Extract the [X, Y] coordinate from the center of the cell holding the provided text.  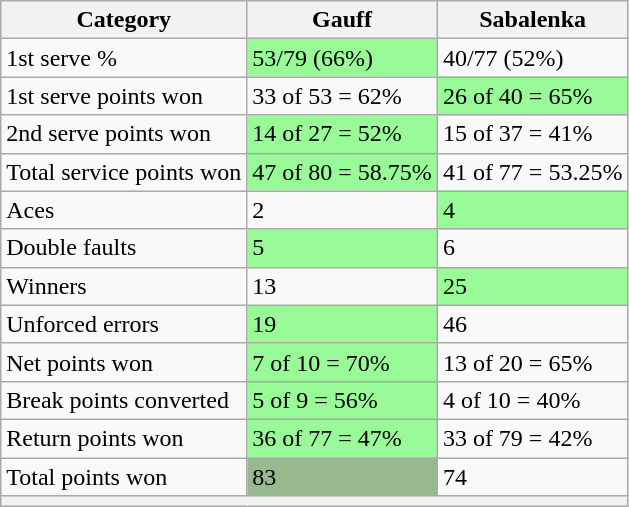
13 of 20 = 65% [532, 362]
Sabalenka [532, 20]
Winners [124, 286]
33 of 79 = 42% [532, 438]
Net points won [124, 362]
19 [342, 324]
40/77 (52%) [532, 58]
1st serve % [124, 58]
4 of 10 = 40% [532, 400]
33 of 53 = 62% [342, 96]
Total service points won [124, 172]
26 of 40 = 65% [532, 96]
Category [124, 20]
Gauff [342, 20]
1st serve points won [124, 96]
13 [342, 286]
4 [532, 210]
5 of 9 = 56% [342, 400]
Return points won [124, 438]
Aces [124, 210]
Total points won [124, 477]
47 of 80 = 58.75% [342, 172]
53/79 (66%) [342, 58]
36 of 77 = 47% [342, 438]
5 [342, 248]
15 of 37 = 41% [532, 134]
Break points converted [124, 400]
2 [342, 210]
2nd serve points won [124, 134]
46 [532, 324]
83 [342, 477]
Double faults [124, 248]
6 [532, 248]
7 of 10 = 70% [342, 362]
Unforced errors [124, 324]
74 [532, 477]
14 of 27 = 52% [342, 134]
41 of 77 = 53.25% [532, 172]
25 [532, 286]
